Extract the [x, y] coordinate from the center of the cell holding the provided text.  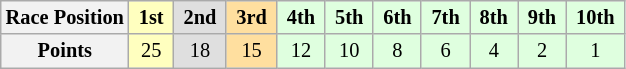
18 [200, 51]
2nd [200, 17]
5th [349, 17]
2 [542, 51]
4 [494, 51]
Points [65, 51]
7th [445, 17]
10th [595, 17]
9th [542, 17]
8 [397, 51]
10 [349, 51]
25 [152, 51]
8th [494, 17]
3rd [251, 17]
6 [445, 51]
1 [595, 51]
1st [152, 17]
4th [301, 17]
Race Position [65, 17]
6th [397, 17]
15 [251, 51]
12 [301, 51]
